Return (X, Y) of the center of cell containing provided text 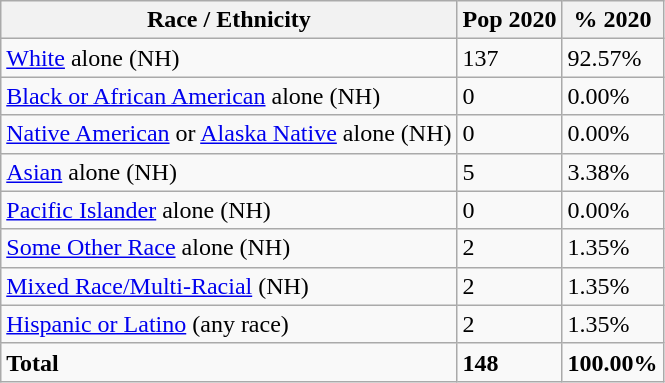
5 (510, 172)
92.57% (612, 58)
Mixed Race/Multi-Racial (NH) (229, 286)
148 (510, 362)
Black or African American alone (NH) (229, 96)
100.00% (612, 362)
White alone (NH) (229, 58)
Pop 2020 (510, 20)
Total (229, 362)
Hispanic or Latino (any race) (229, 324)
% 2020 (612, 20)
3.38% (612, 172)
Race / Ethnicity (229, 20)
137 (510, 58)
Native American or Alaska Native alone (NH) (229, 134)
Some Other Race alone (NH) (229, 248)
Pacific Islander alone (NH) (229, 210)
Asian alone (NH) (229, 172)
